Return the [X, Y] coordinate for the center point of the cell that contains the specified text.  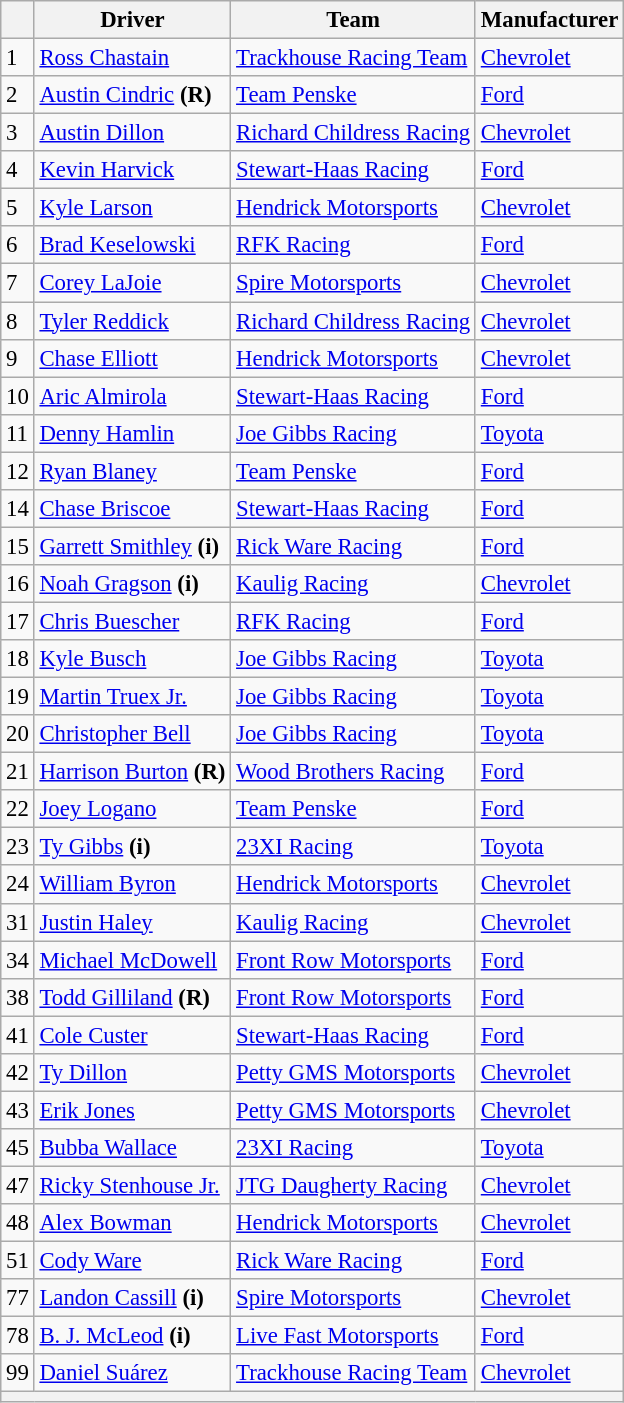
Wood Brothers Racing [354, 772]
47 [18, 1185]
Chris Buescher [132, 621]
41 [18, 1035]
Cody Ware [132, 1261]
48 [18, 1223]
Chase Elliott [132, 358]
Aric Almirola [132, 396]
Christopher Bell [132, 734]
3 [18, 133]
William Byron [132, 885]
Ty Gibbs (i) [132, 847]
JTG Daugherty Racing [354, 1185]
Garrett Smithley (i) [132, 546]
Joey Logano [132, 809]
B. J. McLeod (i) [132, 1336]
7 [18, 283]
Ricky Stenhouse Jr. [132, 1185]
1 [18, 58]
45 [18, 1148]
Austin Dillon [132, 133]
Kyle Larson [132, 208]
10 [18, 396]
Daniel Suárez [132, 1373]
Michael McDowell [132, 960]
21 [18, 772]
Kyle Busch [132, 659]
Harrison Burton (R) [132, 772]
6 [18, 245]
99 [18, 1373]
Brad Keselowski [132, 245]
51 [18, 1261]
15 [18, 546]
Chase Briscoe [132, 509]
34 [18, 960]
23 [18, 847]
42 [18, 1073]
Manufacturer [549, 20]
Noah Gragson (i) [132, 584]
18 [18, 659]
Ty Dillon [132, 1073]
8 [18, 321]
Kevin Harvick [132, 170]
4 [18, 170]
Tyler Reddick [132, 321]
14 [18, 509]
2 [18, 95]
20 [18, 734]
22 [18, 809]
38 [18, 997]
Corey LaJoie [132, 283]
Justin Haley [132, 922]
Alex Bowman [132, 1223]
Cole Custer [132, 1035]
17 [18, 621]
Team [354, 20]
43 [18, 1110]
19 [18, 697]
Landon Cassill (i) [132, 1298]
78 [18, 1336]
77 [18, 1298]
Austin Cindric (R) [132, 95]
24 [18, 885]
31 [18, 922]
Ross Chastain [132, 58]
Live Fast Motorsports [354, 1336]
Todd Gilliland (R) [132, 997]
5 [18, 208]
Ryan Blaney [132, 471]
Erik Jones [132, 1110]
12 [18, 471]
11 [18, 433]
Martin Truex Jr. [132, 697]
Driver [132, 20]
Bubba Wallace [132, 1148]
16 [18, 584]
Denny Hamlin [132, 433]
9 [18, 358]
